Detect which cell encompasses the target text, then output its [x, y] center coordinate. 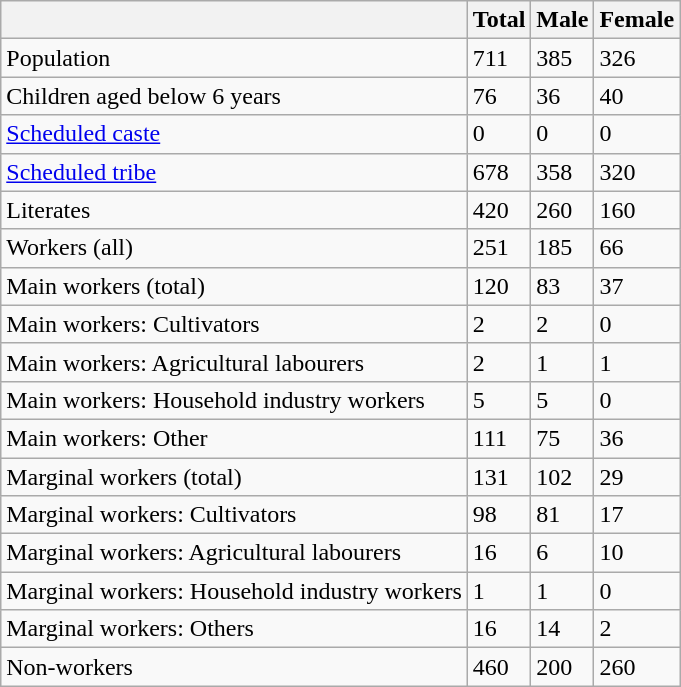
Main workers: Other [234, 438]
Marginal workers: Others [234, 629]
Children aged below 6 years [234, 96]
40 [637, 96]
Main workers: Agricultural labourers [234, 362]
711 [499, 58]
200 [562, 667]
420 [499, 210]
29 [637, 477]
326 [637, 58]
Marginal workers: Agricultural labourers [234, 553]
98 [499, 515]
83 [562, 286]
Literates [234, 210]
102 [562, 477]
460 [499, 667]
Main workers: Cultivators [234, 324]
6 [562, 553]
Main workers (total) [234, 286]
Marginal workers: Cultivators [234, 515]
251 [499, 248]
131 [499, 477]
185 [562, 248]
160 [637, 210]
37 [637, 286]
Marginal workers (total) [234, 477]
Non-workers [234, 667]
Population [234, 58]
111 [499, 438]
120 [499, 286]
81 [562, 515]
Female [637, 20]
75 [562, 438]
Scheduled tribe [234, 172]
Main workers: Household industry workers [234, 400]
Marginal workers: Household industry workers [234, 591]
Scheduled caste [234, 134]
320 [637, 172]
385 [562, 58]
10 [637, 553]
14 [562, 629]
17 [637, 515]
76 [499, 96]
Workers (all) [234, 248]
Total [499, 20]
358 [562, 172]
66 [637, 248]
678 [499, 172]
Male [562, 20]
